Extract the (x, y) coordinate from the center of the cell holding the provided text.  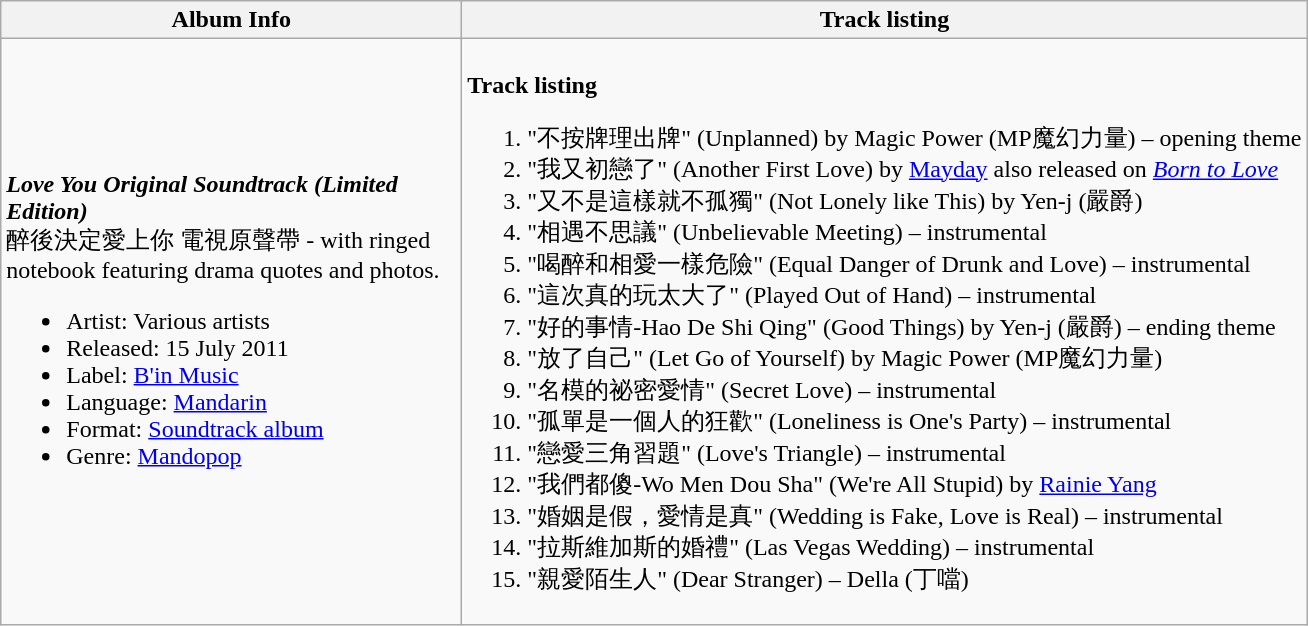
Track listing (884, 20)
Album Info (232, 20)
